Locate the cell with the specified text and output its (X, Y) center coordinate. 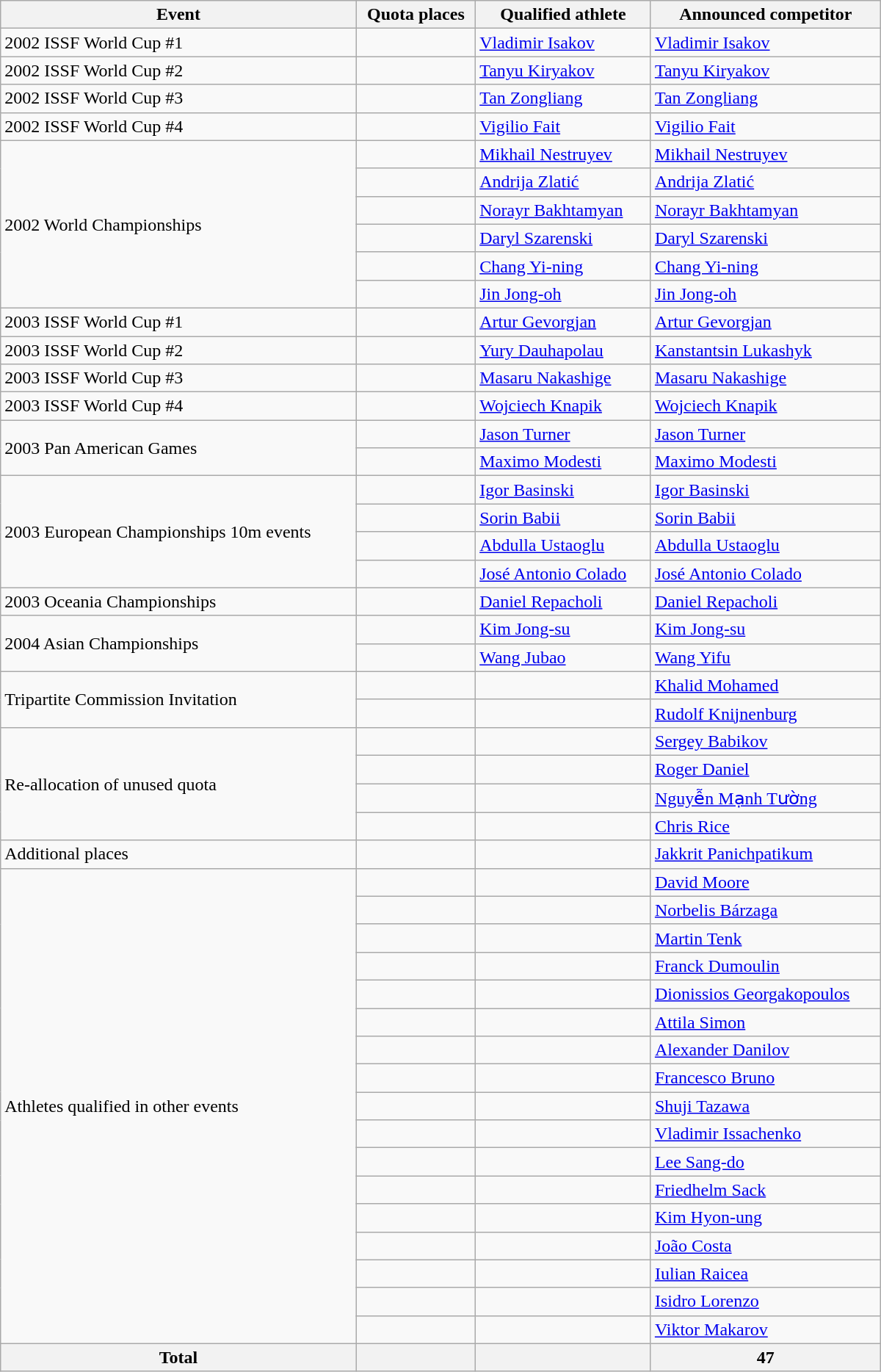
2003 Pan American Games (178, 448)
Announced competitor (765, 15)
47 (765, 1357)
Tripartite Commission Invitation (178, 699)
David Moore (765, 882)
Event (178, 15)
Khalid Mohamed (765, 685)
2002 ISSF World Cup #4 (178, 126)
Attila Simon (765, 1022)
Kanstantsin Lukashyk (765, 350)
Jakkrit Panichpatikum (765, 854)
Roger Daniel (765, 769)
2002 ISSF World Cup #1 (178, 43)
Rudolf Knijnenburg (765, 713)
2003 ISSF World Cup #4 (178, 406)
2004 Asian Championships (178, 643)
2002 World Championships (178, 224)
2003 ISSF World Cup #3 (178, 378)
2002 ISSF World Cup #2 (178, 71)
Wang Jubao (564, 657)
Kim Hyon-ung (765, 1218)
Re-allocation of unused quota (178, 784)
Yury Dauhapolau (564, 350)
Quota places (416, 15)
Vladimir Issachenko (765, 1134)
Nguyễn Mạnh Tường (765, 798)
Francesco Bruno (765, 1078)
Friedhelm Sack (765, 1190)
Total (178, 1357)
Dionissios Georgakopoulos (765, 994)
2003 Oceania Championships (178, 602)
Sergey Babikov (765, 741)
Wang Yifu (765, 657)
Isidro Lorenzo (765, 1301)
2003 ISSF World Cup #2 (178, 350)
2002 ISSF World Cup #3 (178, 98)
Norbelis Bárzaga (765, 910)
Lee Sang-do (765, 1162)
Martin Tenk (765, 938)
Alexander Danilov (765, 1050)
João Costa (765, 1246)
2003 ISSF World Cup #1 (178, 322)
Shuji Tazawa (765, 1106)
Qualified athlete (564, 15)
Viktor Makarov (765, 1329)
Franck Dumoulin (765, 966)
Iulian Raicea (765, 1274)
2003 European Championships 10m events (178, 532)
Additional places (178, 854)
Athletes qualified in other events (178, 1106)
Chris Rice (765, 826)
